Find where the given text appears and provide that cell's center as [x, y] coordinate. 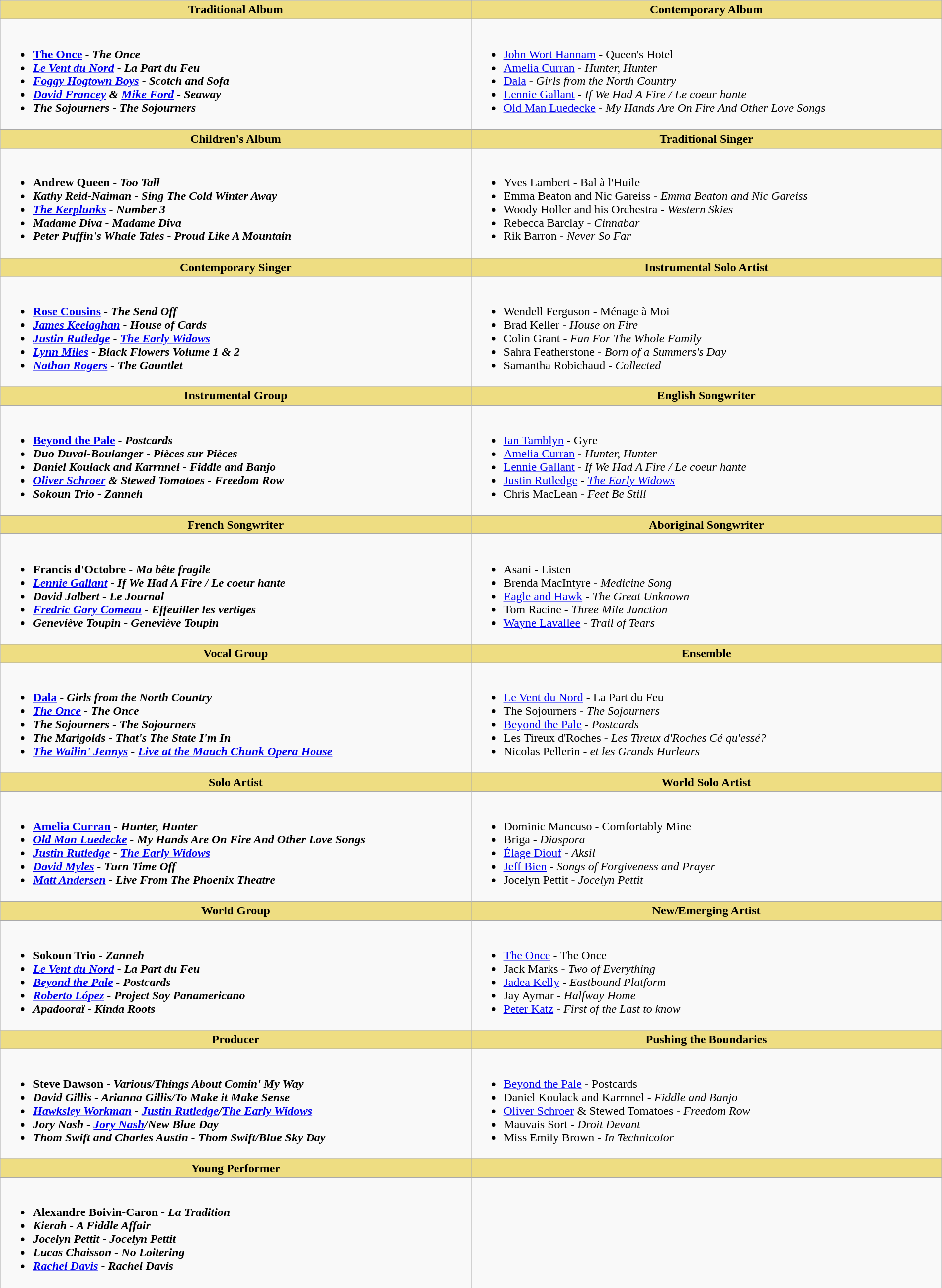
Contemporary Album [706, 10]
Young Performer [235, 1168]
Children's Album [235, 139]
Dominic Mancuso - Comfortably MineBriga - DiasporaÉlage Diouf - AksilJeff Bien - Songs of Forgiveness and PrayerJocelyn Pettit - Jocelyn Pettit [706, 846]
Traditional Album [235, 10]
Producer [235, 1040]
English Songwriter [706, 396]
Asani - ListenBrenda MacIntyre - Medicine SongEagle and Hawk - The Great UnknownTom Racine - Three Mile JunctionWayne Lavallee - Trail of Tears [706, 589]
New/Emerging Artist [706, 911]
The Once - The OnceJack Marks - Two of EverythingJadea Kelly - Eastbound PlatformJay Aymar - Halfway HomePeter Katz - First of the Last to know [706, 976]
Aboriginal Songwriter [706, 525]
Vocal Group [235, 653]
World Solo Artist [706, 782]
World Group [235, 911]
Alexandre Boivin-Caron - La TraditionKierah - A Fiddle AffairJocelyn Pettit - Jocelyn PettitLucas Chaisson - No LoiteringRachel Davis - Rachel Davis [235, 1233]
Pushing the Boundaries [706, 1040]
Sokoun Trio - ZannehLe Vent du Nord - La Part du FeuBeyond the Pale - PostcardsRoberto López - Project Soy PanamericanoApadooraï - Kinda Roots [235, 976]
Solo Artist [235, 782]
Traditional Singer [706, 139]
Contemporary Singer [235, 267]
Instrumental Solo Artist [706, 267]
Ensemble [706, 653]
French Songwriter [235, 525]
Instrumental Group [235, 396]
